Detect which cell encompasses the target text, then output its [X, Y] center coordinate. 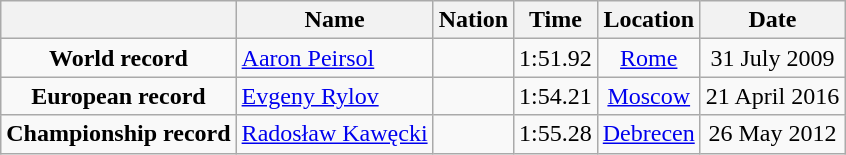
World record [118, 58]
1:55.28 [556, 134]
1:54.21 [556, 96]
21 April 2016 [772, 96]
Location [648, 20]
Championship record [118, 134]
Debrecen [648, 134]
Nation [473, 20]
Evgeny Rylov [334, 96]
Rome [648, 58]
Name [334, 20]
European record [118, 96]
Aaron Peirsol [334, 58]
Date [772, 20]
26 May 2012 [772, 134]
Time [556, 20]
Moscow [648, 96]
1:51.92 [556, 58]
Radosław Kawęcki [334, 134]
31 July 2009 [772, 58]
